Return [x, y] of the center of cell containing provided text 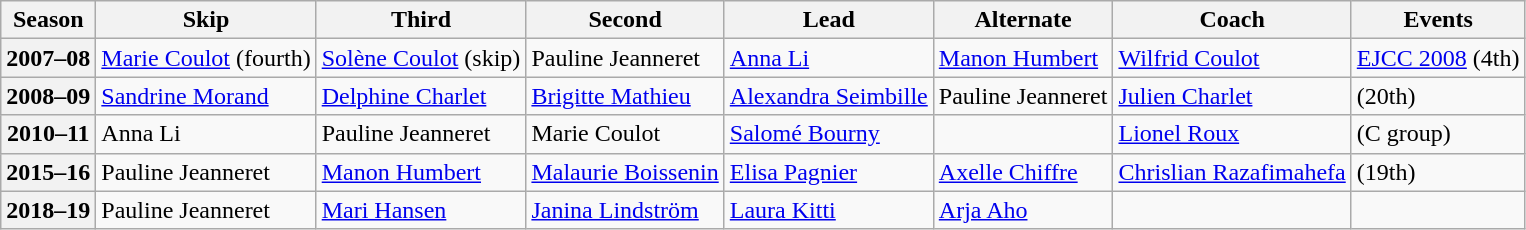
2007–08 [48, 58]
Marie Coulot [625, 134]
Elisa Pagnier [828, 172]
Solène Coulot (skip) [421, 58]
Janina Lindström [625, 210]
Malaurie Boissenin [625, 172]
(20th) [1438, 96]
2018–19 [48, 210]
Laura Kitti [828, 210]
Third [421, 20]
Alexandra Seimbille [828, 96]
Lead [828, 20]
Season [48, 20]
Axelle Chiffre [1023, 172]
Salomé Bourny [828, 134]
Wilfrid Coulot [1232, 58]
Brigitte Mathieu [625, 96]
2008–09 [48, 96]
Mari Hansen [421, 210]
2015–16 [48, 172]
Skip [206, 20]
2010–11 [48, 134]
Alternate [1023, 20]
EJCC 2008 (4th) [1438, 58]
(19th) [1438, 172]
Coach [1232, 20]
Julien Charlet [1232, 96]
Marie Coulot (fourth) [206, 58]
Second [625, 20]
(C group) [1438, 134]
Arja Aho [1023, 210]
Delphine Charlet [421, 96]
Chrislian Razafimahefa [1232, 172]
Events [1438, 20]
Lionel Roux [1232, 134]
Sandrine Morand [206, 96]
